Return (x, y) of the center of cell containing provided text 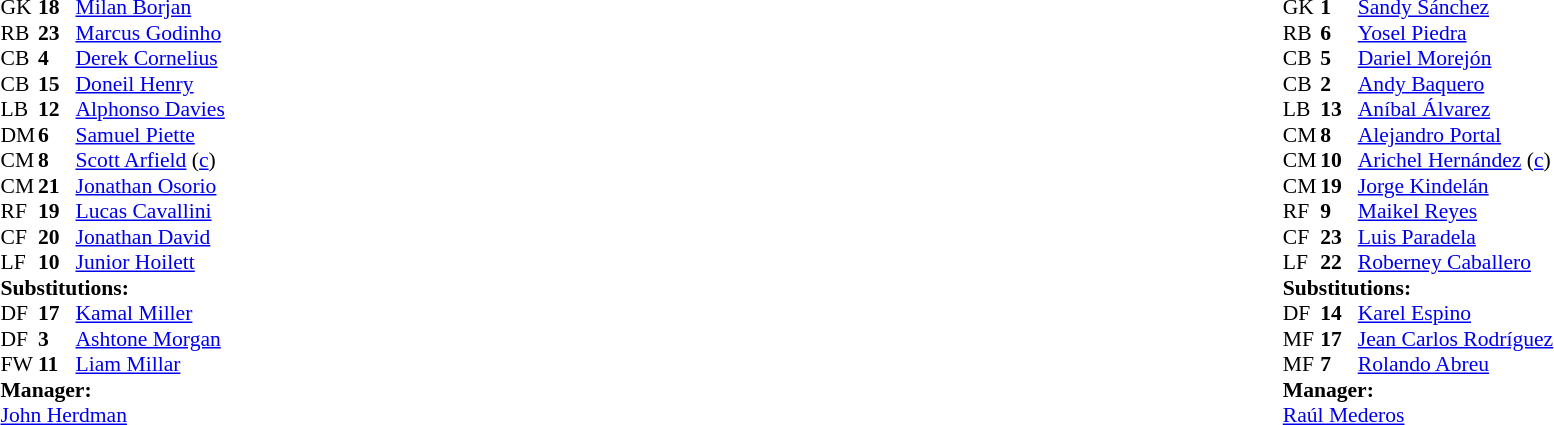
Jean Carlos Rodríguez (1456, 339)
Lucas Cavallini (150, 211)
Derek Cornelius (150, 59)
DM (19, 135)
Yosel Piedra (1456, 33)
Karel Espino (1456, 313)
Rolando Abreu (1456, 365)
21 (57, 186)
FW (19, 365)
Doneil Henry (150, 84)
Samuel Piette (150, 135)
4 (57, 59)
Roberney Caballero (1456, 263)
14 (1339, 313)
Arichel Hernández (c) (1456, 161)
Dariel Morejón (1456, 59)
Junior Hoilett (150, 263)
Liam Millar (150, 365)
Jonathan David (150, 237)
12 (57, 109)
13 (1339, 109)
11 (57, 365)
Marcus Godinho (150, 33)
22 (1339, 263)
Scott Arfield (c) (150, 161)
Jorge Kindelán (1456, 186)
Kamal Miller (150, 313)
9 (1339, 211)
Ashtone Morgan (150, 339)
Jonathan Osorio (150, 186)
2 (1339, 84)
Aníbal Álvarez (1456, 109)
3 (57, 339)
20 (57, 237)
Alejandro Portal (1456, 135)
Andy Baquero (1456, 84)
Luis Paradela (1456, 237)
Maikel Reyes (1456, 211)
7 (1339, 365)
5 (1339, 59)
Alphonso Davies (150, 109)
15 (57, 84)
